Locate the cell with the specified text and output its (X, Y) center coordinate. 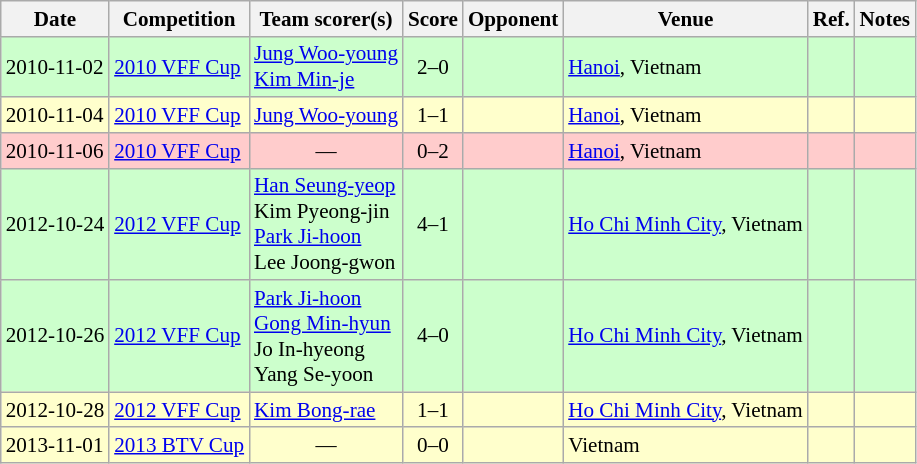
Jung Woo-young Kim Min-je (326, 66)
Jung Woo-young (326, 114)
4–0 (433, 336)
Date (55, 18)
0–0 (433, 444)
Han Seung-yeop Kim Pyeong-jin Park Ji-hoon Lee Joong-gwon (326, 224)
2010-11-06 (55, 150)
Venue (685, 18)
2013 BTV Cup (179, 444)
Ref. (832, 18)
2013-11-01 (55, 444)
2012-10-26 (55, 336)
0–2 (433, 150)
4–1 (433, 224)
2012-10-24 (55, 224)
2–0 (433, 66)
Kim Bong-rae (326, 410)
Notes (885, 18)
Opponent (513, 18)
2010-11-02 (55, 66)
Team scorer(s) (326, 18)
Vietnam (685, 444)
Competition (179, 18)
Park Ji-hoon Gong Min-hyun Jo In-hyeong Yang Se-yoon (326, 336)
Score (433, 18)
2010-11-04 (55, 114)
2012-10-28 (55, 410)
